Return (x, y) of the center of cell containing provided text 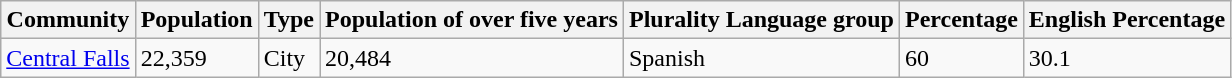
City (288, 58)
Plurality Language group (761, 20)
Type (288, 20)
30.1 (1126, 58)
Community (68, 20)
20,484 (472, 58)
Percentage (961, 20)
60 (961, 58)
Central Falls (68, 58)
Population (196, 20)
English Percentage (1126, 20)
Spanish (761, 58)
22,359 (196, 58)
Population of over five years (472, 20)
